Find where the given text appears and provide that cell's center as (x, y) coordinate. 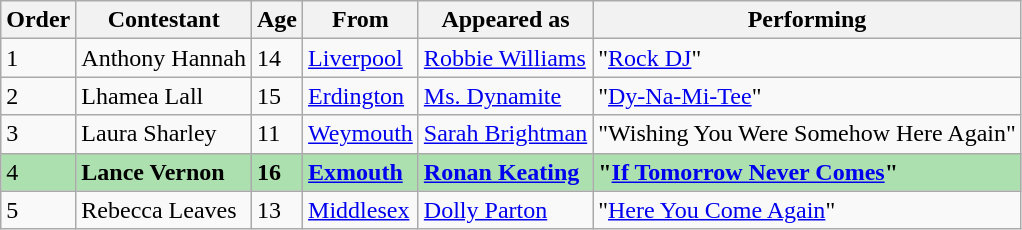
"Dy-Na-Mi-Tee" (808, 96)
"If Tomorrow Never Comes" (808, 172)
Order (38, 20)
Dolly Parton (505, 210)
Ms. Dynamite (505, 96)
11 (278, 134)
Performing (808, 20)
Sarah Brightman (505, 134)
Lance Vernon (164, 172)
3 (38, 134)
Laura Sharley (164, 134)
Appeared as (505, 20)
14 (278, 58)
Weymouth (361, 134)
16 (278, 172)
"Wishing You Were Somehow Here Again" (808, 134)
Age (278, 20)
5 (38, 210)
13 (278, 210)
2 (38, 96)
Middlesex (361, 210)
4 (38, 172)
"Rock DJ" (808, 58)
1 (38, 58)
"Here You Come Again" (808, 210)
15 (278, 96)
Exmouth (361, 172)
Ronan Keating (505, 172)
Anthony Hannah (164, 58)
Erdington (361, 96)
Contestant (164, 20)
Liverpool (361, 58)
From (361, 20)
Lhamea Lall (164, 96)
Robbie Williams (505, 58)
Rebecca Leaves (164, 210)
